From the cell containing the given text, extract its center point as [x, y] coordinate. 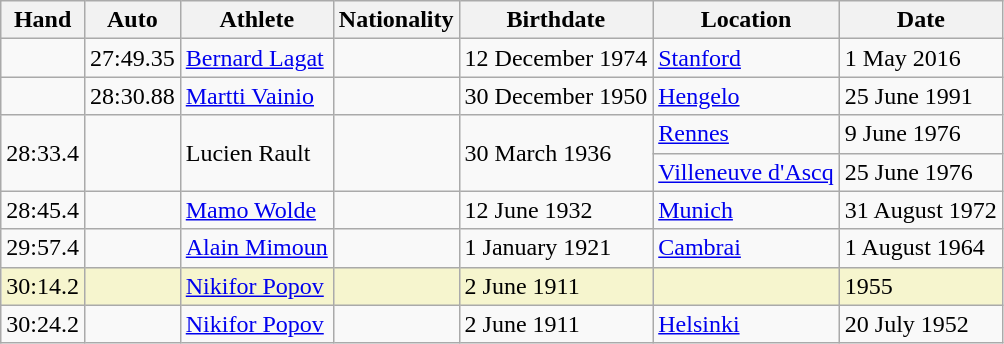
12 December 1974 [556, 58]
Villeneuve d'Ascq [746, 172]
29:57.4 [43, 248]
1 January 1921 [556, 248]
Cambrai [746, 248]
Lucien Rault [256, 153]
1955 [920, 286]
Stanford [746, 58]
27:49.35 [132, 58]
25 June 1976 [920, 172]
30 December 1950 [556, 96]
Location [746, 20]
28:33.4 [43, 153]
28:45.4 [43, 210]
Martti Vainio [256, 96]
9 June 1976 [920, 134]
30:14.2 [43, 286]
Auto [132, 20]
30 March 1936 [556, 153]
Birthdate [556, 20]
12 June 1932 [556, 210]
20 July 1952 [920, 324]
31 August 1972 [920, 210]
Mamo Wolde [256, 210]
Helsinki [746, 324]
Hengelo [746, 96]
Athlete [256, 20]
28:30.88 [132, 96]
Hand [43, 20]
Rennes [746, 134]
Bernard Lagat [256, 58]
1 August 1964 [920, 248]
Nationality [396, 20]
Date [920, 20]
25 June 1991 [920, 96]
Alain Mimoun [256, 248]
30:24.2 [43, 324]
1 May 2016 [920, 58]
Munich [746, 210]
